Detect which cell encompasses the target text, then output its [x, y] center coordinate. 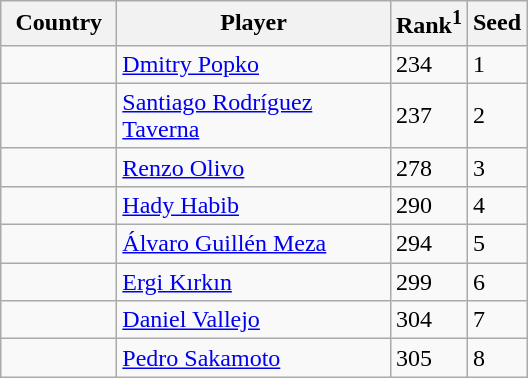
Ergi Kırkın [254, 282]
278 [428, 167]
8 [496, 358]
2 [496, 116]
234 [428, 64]
Daniel Vallejo [254, 320]
6 [496, 282]
Álvaro Guillén Meza [254, 244]
290 [428, 205]
Pedro Sakamoto [254, 358]
5 [496, 244]
305 [428, 358]
Seed [496, 24]
7 [496, 320]
Renzo Olivo [254, 167]
Dmitry Popko [254, 64]
237 [428, 116]
299 [428, 282]
3 [496, 167]
Player [254, 24]
294 [428, 244]
Hady Habib [254, 205]
304 [428, 320]
Santiago Rodríguez Taverna [254, 116]
Rank1 [428, 24]
1 [496, 64]
Country [59, 24]
4 [496, 205]
